Locate the cell with the specified text and output its (x, y) center coordinate. 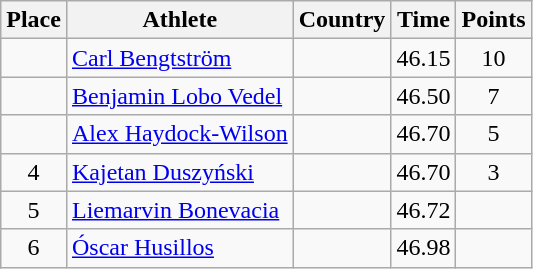
Time (424, 20)
46.50 (424, 96)
Points (494, 20)
6 (34, 248)
46.15 (424, 58)
Athlete (180, 20)
Alex Haydock-Wilson (180, 134)
3 (494, 172)
Óscar Husillos (180, 248)
Carl Bengtström (180, 58)
7 (494, 96)
46.72 (424, 210)
Country (342, 20)
4 (34, 172)
Kajetan Duszyński (180, 172)
Place (34, 20)
Liemarvin Bonevacia (180, 210)
10 (494, 58)
Benjamin Lobo Vedel (180, 96)
46.98 (424, 248)
